Output the [x, y] coordinate of the center of the cell containing the given text.  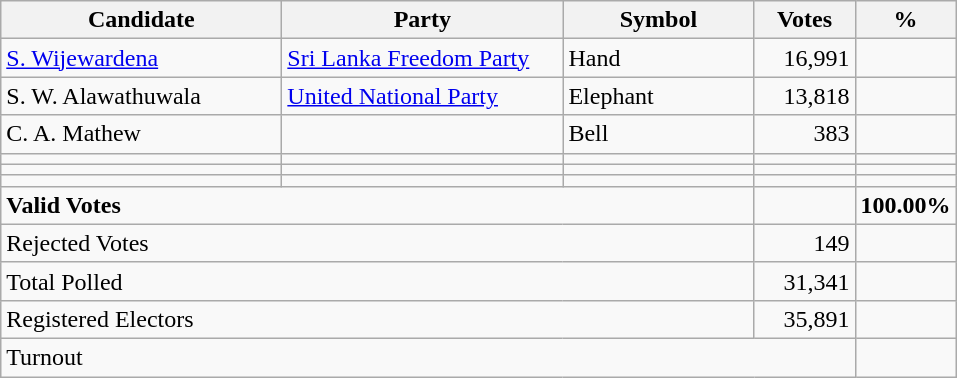
S. Wijewardena [142, 58]
13,818 [804, 96]
Registered Electors [378, 319]
Votes [804, 20]
35,891 [804, 319]
S. W. Alawathuwala [142, 96]
Elephant [658, 96]
Bell [658, 134]
16,991 [804, 58]
United National Party [422, 96]
Party [422, 20]
% [906, 20]
149 [804, 243]
C. A. Mathew [142, 134]
Symbol [658, 20]
Candidate [142, 20]
Hand [658, 58]
100.00% [906, 205]
383 [804, 134]
31,341 [804, 281]
Total Polled [378, 281]
Sri Lanka Freedom Party [422, 58]
Valid Votes [378, 205]
Turnout [428, 357]
Rejected Votes [378, 243]
